Find where the given text appears and provide that cell's center as (X, Y) coordinate. 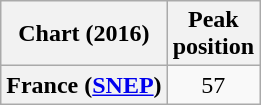
Peak position (213, 34)
France (SNEP) (84, 85)
57 (213, 85)
Chart (2016) (84, 34)
